Return the (X, Y) coordinate for the center point of the cell that contains the specified text.  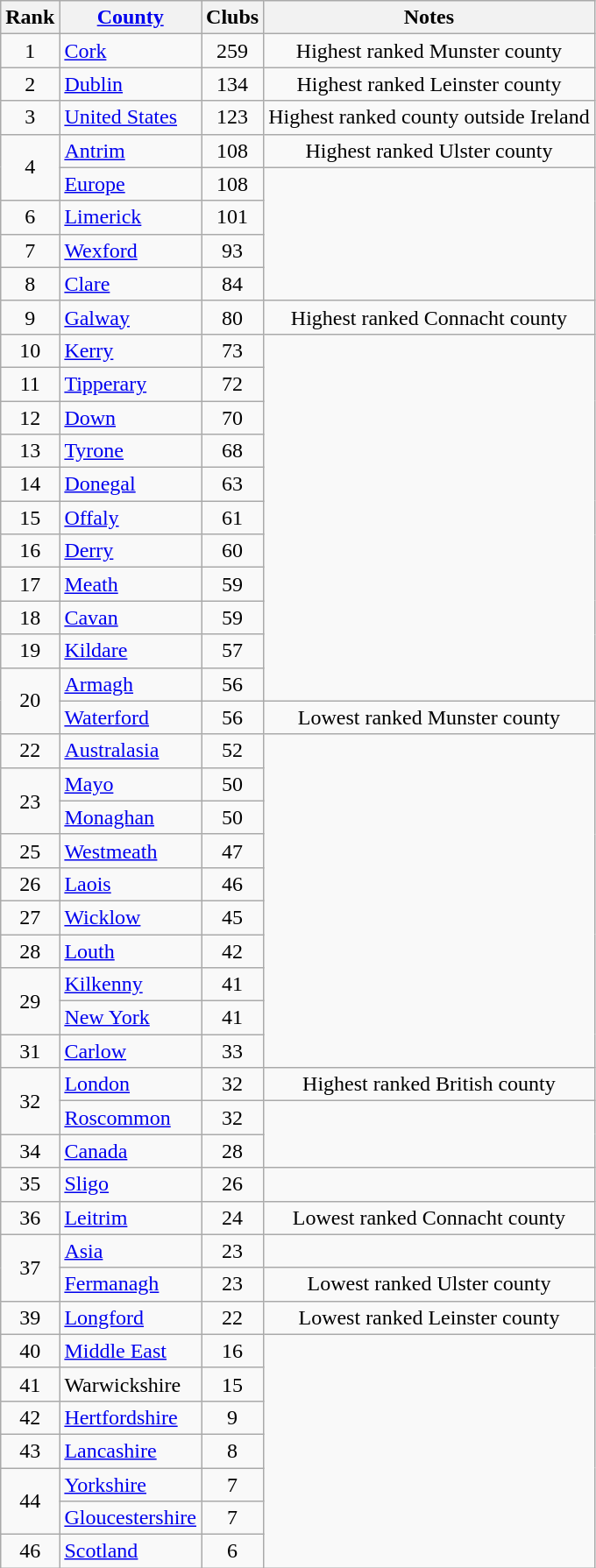
Cork (131, 51)
Lancashire (131, 1451)
123 (233, 117)
12 (30, 418)
40 (30, 1351)
Limerick (131, 217)
14 (30, 484)
Down (131, 418)
Highest ranked Munster county (429, 51)
11 (30, 384)
Highest ranked Ulster county (429, 151)
4 (30, 167)
13 (30, 451)
Middle East (131, 1351)
Hertfordshire (131, 1417)
1 (30, 51)
Highest ranked Connacht county (429, 317)
Asia (131, 1251)
Rank (30, 18)
Lowest ranked Leinster county (429, 1317)
Lowest ranked Munster county (429, 717)
Offaly (131, 518)
Longford (131, 1317)
Lowest ranked Connacht county (429, 1218)
259 (233, 51)
3 (30, 117)
Cavan (131, 618)
34 (30, 1151)
Galway (131, 317)
London (131, 1084)
39 (30, 1317)
45 (233, 917)
Antrim (131, 151)
Yorkshire (131, 1485)
33 (233, 1051)
60 (233, 551)
19 (30, 651)
25 (30, 851)
Fermanagh (131, 1284)
2 (30, 84)
37 (30, 1268)
68 (233, 451)
17 (30, 584)
Tyrone (131, 451)
Highest ranked county outside Ireland (429, 117)
Warwickshire (131, 1384)
63 (233, 484)
Clare (131, 284)
Mayo (131, 784)
Wicklow (131, 917)
Kildare (131, 651)
Monaghan (131, 817)
Armagh (131, 684)
Notes (429, 18)
29 (30, 1001)
County (131, 18)
Donegal (131, 484)
Derry (131, 551)
Kilkenny (131, 985)
101 (233, 217)
Highest ranked Leinster county (429, 84)
43 (30, 1451)
Clubs (233, 18)
Gloucestershire (131, 1518)
70 (233, 418)
20 (30, 701)
24 (233, 1218)
36 (30, 1218)
Waterford (131, 717)
27 (30, 917)
Lowest ranked Ulster county (429, 1284)
Scotland (131, 1551)
Louth (131, 950)
73 (233, 350)
57 (233, 651)
Highest ranked British county (429, 1084)
Sligo (131, 1184)
Westmeath (131, 851)
134 (233, 84)
Meath (131, 584)
44 (30, 1501)
10 (30, 350)
Canada (131, 1151)
80 (233, 317)
New York (131, 1018)
Europe (131, 184)
18 (30, 618)
35 (30, 1184)
61 (233, 518)
United States (131, 117)
31 (30, 1051)
Wexford (131, 251)
Tipperary (131, 384)
93 (233, 251)
Laois (131, 884)
84 (233, 284)
Carlow (131, 1051)
52 (233, 751)
Dublin (131, 84)
Leitrim (131, 1218)
47 (233, 851)
Roscommon (131, 1118)
72 (233, 384)
Australasia (131, 751)
Kerry (131, 350)
